Locate the cell with the specified text and output its [x, y] center coordinate. 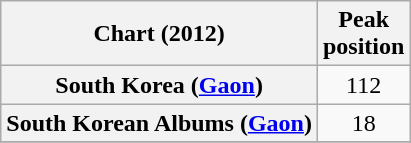
Chart (2012) [160, 34]
112 [363, 85]
18 [363, 123]
Peakposition [363, 34]
South Korea (Gaon) [160, 85]
South Korean Albums (Gaon) [160, 123]
